Determine the [X, Y] coordinate at the center of the cell enclosing the given text.  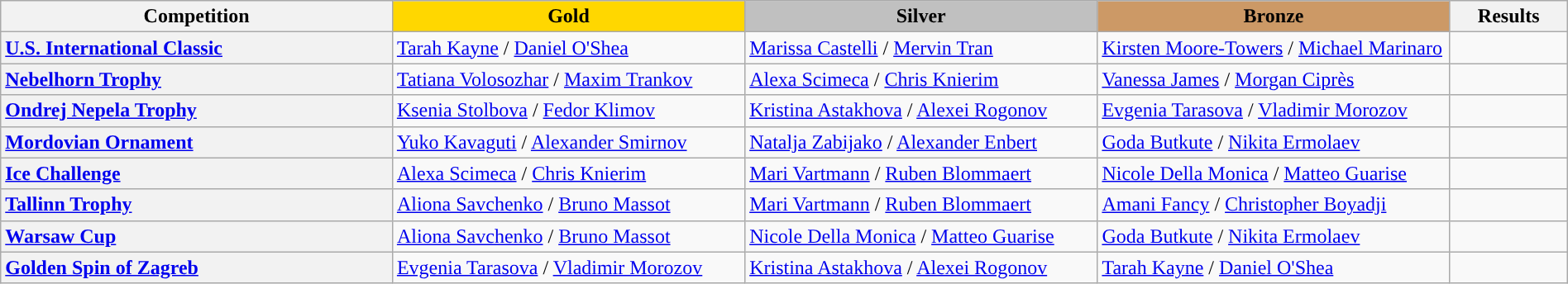
Mordovian Ornament [197, 142]
Natalja Zabijako / Alexander Enbert [921, 142]
U.S. International Classic [197, 48]
Ondrej Nepela Trophy [197, 111]
Gold [568, 17]
Tatiana Volosozhar / Maxim Trankov [568, 79]
Silver [921, 17]
Nebelhorn Trophy [197, 79]
Amani Fancy / Christopher Boyadji [1274, 205]
Bronze [1274, 17]
Yuko Kavaguti / Alexander Smirnov [568, 142]
Kirsten Moore-Towers / Michael Marinaro [1274, 48]
Marissa Castelli / Mervin Tran [921, 48]
Results [1508, 17]
Golden Spin of Zagreb [197, 267]
Ksenia Stolbova / Fedor Klimov [568, 111]
Ice Challenge [197, 173]
Tallinn Trophy [197, 205]
Competition [197, 17]
Warsaw Cup [197, 236]
Vanessa James / Morgan Ciprès [1274, 79]
